Detect which cell encompasses the target text, then output its (X, Y) center coordinate. 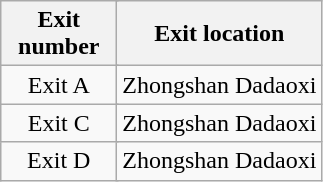
Exit location (220, 34)
Exit number (59, 34)
Exit A (59, 85)
Exit C (59, 123)
Exit D (59, 161)
